Return [X, Y] of the center of cell containing provided text 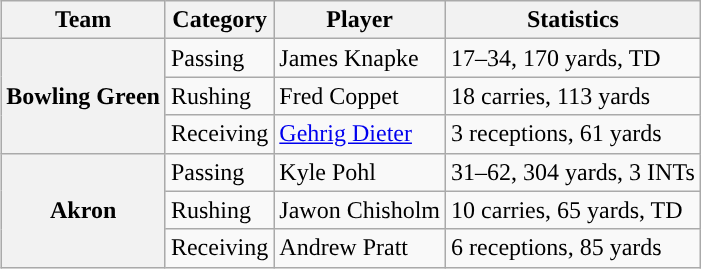
Category [219, 20]
Akron [84, 210]
Player [360, 20]
18 carries, 113 yards [574, 96]
James Knapke [360, 58]
31–62, 304 yards, 3 INTs [574, 172]
Bowling Green [84, 96]
Andrew Pratt [360, 248]
6 receptions, 85 yards [574, 248]
Gehrig Dieter [360, 134]
Statistics [574, 20]
Fred Coppet [360, 96]
Jawon Chisholm [360, 210]
Kyle Pohl [360, 172]
10 carries, 65 yards, TD [574, 210]
Team [84, 20]
3 receptions, 61 yards [574, 134]
17–34, 170 yards, TD [574, 58]
